Detect which cell encompasses the target text, then output its (x, y) center coordinate. 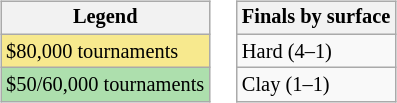
Hard (4–1) (316, 51)
$50/60,000 tournaments (105, 85)
Finals by surface (316, 18)
$80,000 tournaments (105, 51)
Legend (105, 18)
Clay (1–1) (316, 85)
